Scan for the cell matching the given text and deliver its [x, y] coordinate at center. 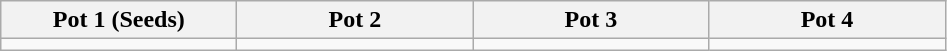
Pot 1 (Seeds) [119, 20]
Pot 3 [591, 20]
Pot 2 [355, 20]
Pot 4 [827, 20]
